Output the [x, y] coordinate of the center of the cell containing the given text.  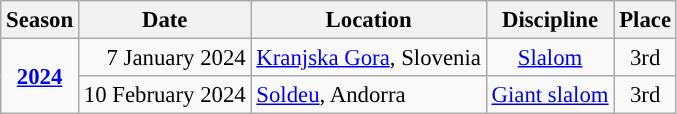
Place [645, 20]
Discipline [550, 20]
Kranjska Gora, Slovenia [368, 58]
10 February 2024 [164, 95]
Location [368, 20]
Giant slalom [550, 95]
Season [40, 20]
Date [164, 20]
Soldeu, Andorra [368, 95]
2024 [40, 76]
7 January 2024 [164, 58]
Slalom [550, 58]
